Pinpoint the cell where the given text exists, returning its [X, Y] midpoint coordinate. 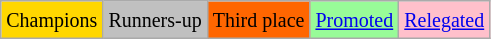
Promoted [354, 20]
Champions [52, 20]
Third place [258, 20]
Runners-up [155, 20]
Relegated [444, 20]
